Provide the (x, y) coordinate of the cell's center where the given text is located.  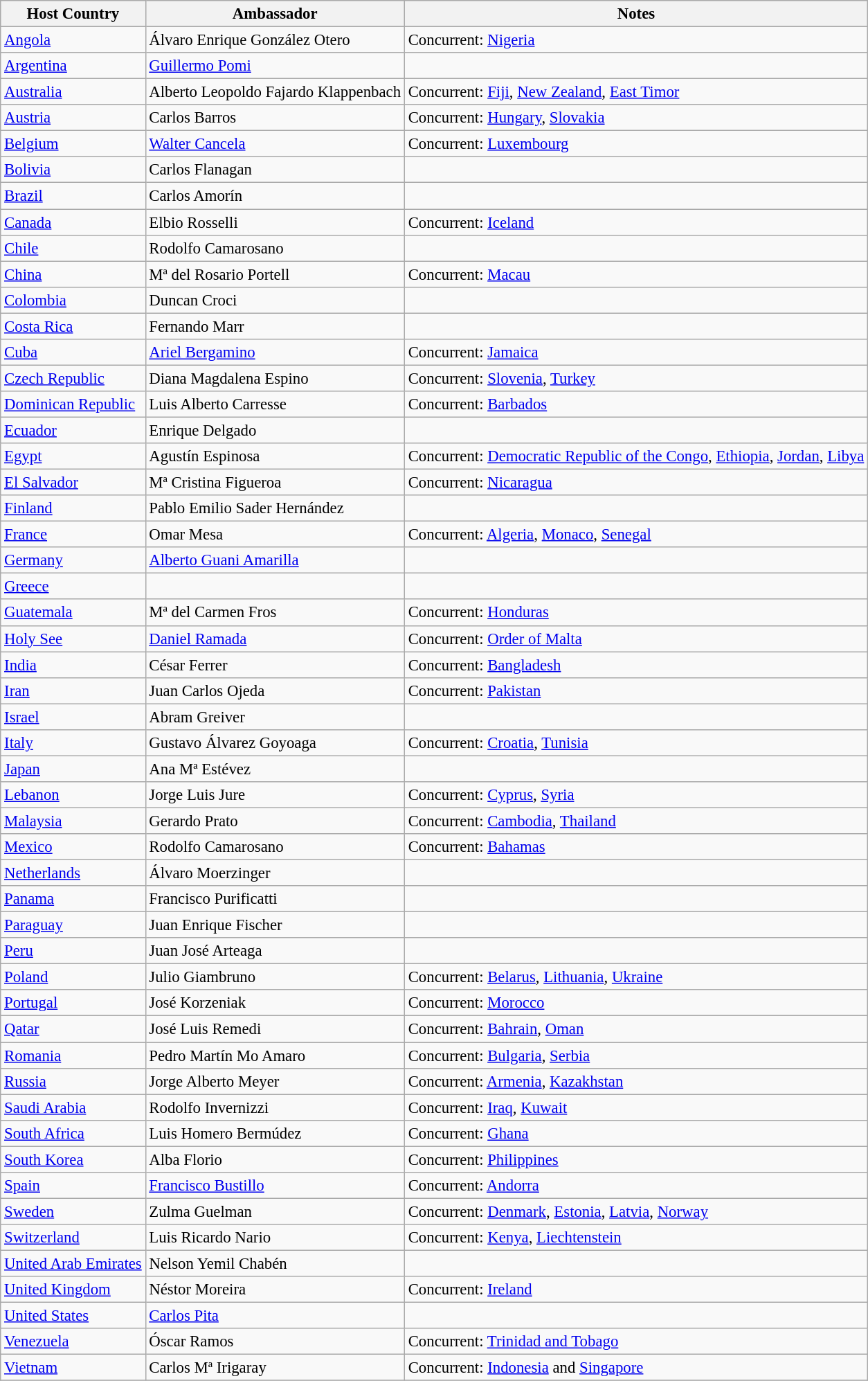
United States (73, 1316)
Concurrent: Ireland (635, 1290)
Concurrent: Honduras (635, 613)
Fernando Marr (275, 326)
Álvaro Enrique González Otero (275, 40)
Ecuador (73, 430)
Concurrent: Kenya, Liechtenstein (635, 1238)
South Africa (73, 1133)
Agustín Espinosa (275, 456)
Omar Mesa (275, 535)
Brazil (73, 196)
Host Country (73, 14)
Zulma Guelman (275, 1211)
Portugal (73, 1004)
Holy See (73, 639)
Julio Giambruno (275, 977)
Switzerland (73, 1238)
Daniel Ramada (275, 639)
Concurrent: Bulgaria, Serbia (635, 1055)
Iran (73, 690)
Concurrent: Denmark, Estonia, Latvia, Norway (635, 1211)
Álvaro Moerzinger (275, 873)
José Korzeniak (275, 1004)
Carlos Pita (275, 1316)
Poland (73, 977)
Gustavo Álvarez Goyoaga (275, 743)
Concurrent: Nigeria (635, 40)
Concurrent: Bahrain, Oman (635, 1029)
Guillermo Pomi (275, 66)
Walter Cancela (275, 144)
Netherlands (73, 873)
Concurrent: Armenia, Kazakhstan (635, 1081)
Luis Ricardo Nario (275, 1238)
Francisco Bustillo (275, 1186)
Concurrent: Cambodia, Thailand (635, 821)
Mexico (73, 847)
Belgium (73, 144)
Concurrent: Luxembourg (635, 144)
Concurrent: Slovenia, Turkey (635, 378)
Juan José Arteaga (275, 951)
Concurrent: Iraq, Kuwait (635, 1107)
Russia (73, 1081)
Concurrent: Cyprus, Syria (635, 795)
Pedro Martín Mo Amaro (275, 1055)
Dominican Republic (73, 404)
Alberto Guani Amarilla (275, 560)
Ambassador (275, 14)
Jorge Luis Jure (275, 795)
Israel (73, 717)
Guatemala (73, 613)
Panama (73, 899)
Vietnam (73, 1368)
Enrique Delgado (275, 430)
Carlos Amorín (275, 196)
Concurrent: Andorra (635, 1186)
Chile (73, 248)
Mª del Rosario Portell (275, 274)
Argentina (73, 66)
Óscar Ramos (275, 1342)
Nelson Yemil Chabén (275, 1263)
Italy (73, 743)
Angola (73, 40)
Carlos Barros (275, 118)
Concurrent: Bangladesh (635, 665)
Concurrent: Trinidad and Tobago (635, 1342)
Austria (73, 118)
Juan Enrique Fischer (275, 925)
India (73, 665)
Concurrent: Macau (635, 274)
United Kingdom (73, 1290)
Carlos Flanagan (275, 170)
Romania (73, 1055)
Rodolfo Invernizzi (275, 1107)
Concurrent: Bahamas (635, 847)
Concurrent: Indonesia and Singapore (635, 1368)
Concurrent: Jamaica (635, 353)
Juan Carlos Ojeda (275, 690)
Mª del Carmen Fros (275, 613)
Elbio Rosselli (275, 222)
Australia (73, 92)
Concurrent: Fiji, New Zealand, East Timor (635, 92)
Finland (73, 508)
United Arab Emirates (73, 1263)
Concurrent: Iceland (635, 222)
Peru (73, 951)
José Luis Remedi (275, 1029)
Francisco Purificatti (275, 899)
Concurrent: Nicaragua (635, 483)
Venezuela (73, 1342)
Néstor Moreira (275, 1290)
Ana Mª Estévez (275, 769)
Notes (635, 14)
Japan (73, 769)
César Ferrer (275, 665)
China (73, 274)
Alberto Leopoldo Fajardo Klappenbach (275, 92)
Greece (73, 587)
Carlos Mª Irigaray (275, 1368)
Germany (73, 560)
France (73, 535)
Sweden (73, 1211)
Lebanon (73, 795)
Pablo Emilio Sader Hernández (275, 508)
Mª Cristina Figueroa (275, 483)
Abram Greiver (275, 717)
Concurrent: Philippines (635, 1159)
Canada (73, 222)
Concurrent: Hungary, Slovakia (635, 118)
Bolivia (73, 170)
Costa Rica (73, 326)
Gerardo Prato (275, 821)
Czech Republic (73, 378)
Cuba (73, 353)
Malaysia (73, 821)
Diana Magdalena Espino (275, 378)
Concurrent: Ghana (635, 1133)
South Korea (73, 1159)
Duncan Croci (275, 300)
Alba Florio (275, 1159)
Luis Homero Bermúdez (275, 1133)
Concurrent: Belarus, Lithuania, Ukraine (635, 977)
El Salvador (73, 483)
Concurrent: Democratic Republic of the Congo, Ethiopia, Jordan, Libya (635, 456)
Egypt (73, 456)
Colombia (73, 300)
Concurrent: Barbados (635, 404)
Luis Alberto Carresse (275, 404)
Ariel Bergamino (275, 353)
Spain (73, 1186)
Concurrent: Algeria, Monaco, Senegal (635, 535)
Concurrent: Croatia, Tunisia (635, 743)
Concurrent: Morocco (635, 1004)
Paraguay (73, 925)
Concurrent: Pakistan (635, 690)
Qatar (73, 1029)
Jorge Alberto Meyer (275, 1081)
Saudi Arabia (73, 1107)
Concurrent: Order of Malta (635, 639)
